Provide the [x, y] coordinate of the cell's center where the given text is located.  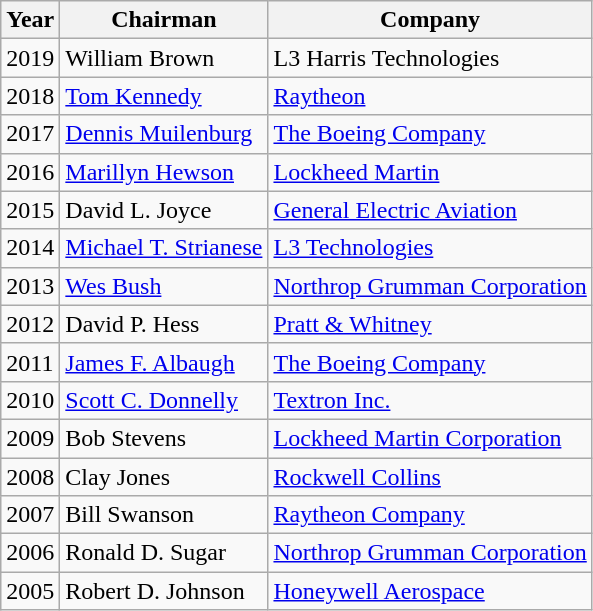
2015 [30, 210]
2017 [30, 134]
2014 [30, 248]
Honeywell Aerospace [430, 591]
Textron Inc. [430, 400]
2016 [30, 172]
L3 Technologies [430, 248]
2019 [30, 58]
2018 [30, 96]
Dennis Muilenburg [164, 134]
Scott C. Donnelly [164, 400]
Marillyn Hewson [164, 172]
L3 Harris Technologies [430, 58]
William Brown [164, 58]
David L. Joyce [164, 210]
Ronald D. Sugar [164, 553]
Bill Swanson [164, 515]
Raytheon [430, 96]
2008 [30, 477]
Robert D. Johnson [164, 591]
2010 [30, 400]
2011 [30, 362]
Tom Kennedy [164, 96]
Wes Bush [164, 286]
Lockheed Martin [430, 172]
Clay Jones [164, 477]
Bob Stevens [164, 438]
General Electric Aviation [430, 210]
2012 [30, 324]
James F. Albaugh [164, 362]
2013 [30, 286]
Company [430, 20]
Michael T. Strianese [164, 248]
Rockwell Collins [430, 477]
David P. Hess [164, 324]
Lockheed Martin Corporation [430, 438]
2007 [30, 515]
Raytheon Company [430, 515]
Chairman [164, 20]
Year [30, 20]
2006 [30, 553]
2009 [30, 438]
Pratt & Whitney [430, 324]
2005 [30, 591]
